Detect which cell encompasses the target text, then output its [X, Y] center coordinate. 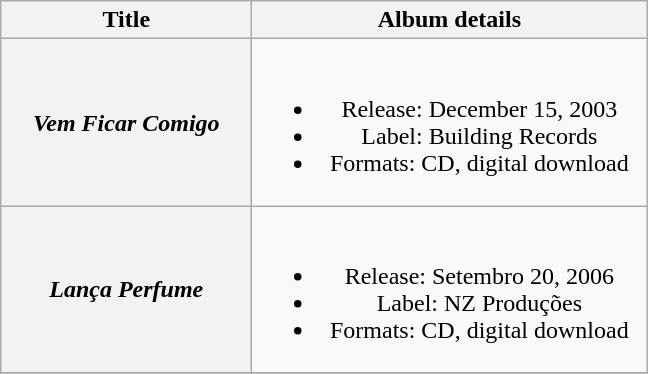
Album details [450, 20]
Vem Ficar Comigo [126, 122]
Title [126, 20]
Release: Setembro 20, 2006Label: NZ ProduçõesFormats: CD, digital download [450, 290]
Release: December 15, 2003Label: Building RecordsFormats: CD, digital download [450, 122]
Lança Perfume [126, 290]
